Scan for the cell matching the given text and deliver its [X, Y] coordinate at center. 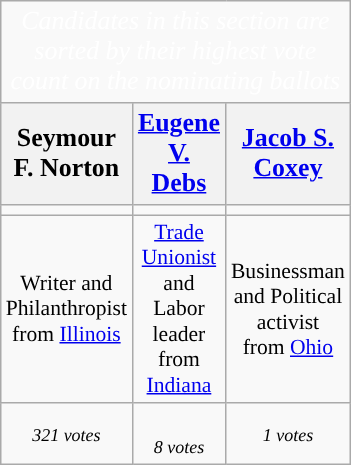
Writer and Philanthropistfrom Illinois [66, 310]
Eugene V. Debs [179, 154]
8 votes [179, 434]
Trade Unionist and Labor leaderfrom Indiana [179, 310]
321 votes [66, 434]
Candidates in this section are sorted by their highest vote count on the nominating ballots [176, 52]
Seymour F. Norton [66, 154]
Jacob S. Coxey [288, 154]
Businessman and Political activistfrom Ohio [288, 310]
1 votes [288, 434]
